Return (x, y) of the center of cell containing provided text 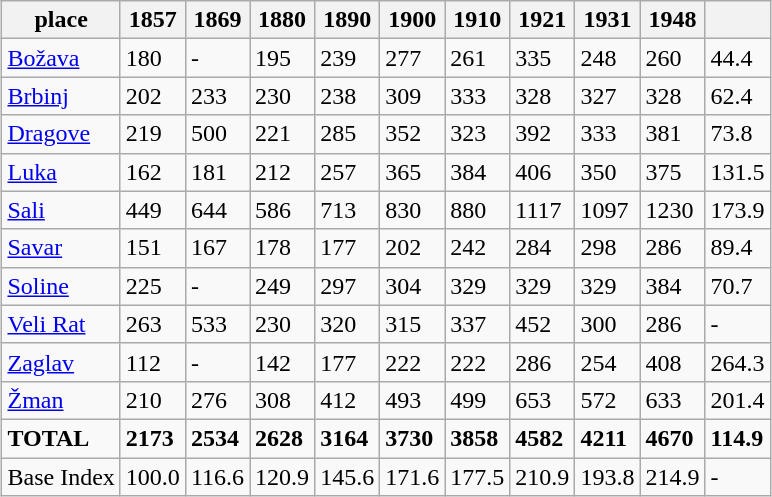
392 (542, 134)
4670 (672, 438)
193.8 (608, 477)
Veli Rat (61, 324)
320 (348, 324)
248 (608, 58)
214.9 (672, 477)
44.4 (738, 58)
1880 (282, 20)
365 (412, 172)
315 (412, 324)
Sali (61, 210)
1931 (608, 20)
180 (152, 58)
284 (542, 248)
171.6 (412, 477)
Brbinj (61, 96)
285 (348, 134)
1117 (542, 210)
173.9 (738, 210)
112 (152, 362)
1900 (412, 20)
1869 (217, 20)
Žman (61, 400)
308 (282, 400)
335 (542, 58)
408 (672, 362)
653 (542, 400)
499 (478, 400)
242 (478, 248)
219 (152, 134)
249 (282, 286)
1857 (152, 20)
297 (348, 286)
4582 (542, 438)
327 (608, 96)
89.4 (738, 248)
212 (282, 172)
2628 (282, 438)
233 (217, 96)
114.9 (738, 438)
260 (672, 58)
304 (412, 286)
221 (282, 134)
TOTAL (61, 438)
633 (672, 400)
264.3 (738, 362)
Zaglav (61, 362)
375 (672, 172)
644 (217, 210)
254 (608, 362)
352 (412, 134)
100.0 (152, 477)
151 (152, 248)
323 (478, 134)
1948 (672, 20)
500 (217, 134)
277 (412, 58)
350 (608, 172)
Base Index (61, 477)
239 (348, 58)
2534 (217, 438)
Dragove (61, 134)
1890 (348, 20)
263 (152, 324)
300 (608, 324)
572 (608, 400)
533 (217, 324)
713 (348, 210)
210.9 (542, 477)
586 (282, 210)
493 (412, 400)
142 (282, 362)
1910 (478, 20)
830 (412, 210)
73.8 (738, 134)
Luka (61, 172)
381 (672, 134)
181 (217, 172)
120.9 (282, 477)
201.4 (738, 400)
3730 (412, 438)
2173 (152, 438)
70.7 (738, 286)
406 (542, 172)
162 (152, 172)
131.5 (738, 172)
145.6 (348, 477)
309 (412, 96)
276 (217, 400)
225 (152, 286)
210 (152, 400)
1097 (608, 210)
1230 (672, 210)
195 (282, 58)
452 (542, 324)
1921 (542, 20)
177.5 (478, 477)
238 (348, 96)
place (61, 20)
4211 (608, 438)
167 (217, 248)
62.4 (738, 96)
880 (478, 210)
116.6 (217, 477)
Savar (61, 248)
3858 (478, 438)
Soline (61, 286)
449 (152, 210)
298 (608, 248)
Božava (61, 58)
337 (478, 324)
3164 (348, 438)
261 (478, 58)
412 (348, 400)
257 (348, 172)
178 (282, 248)
